Extract the (X, Y) coordinate from the center of the cell holding the provided text.  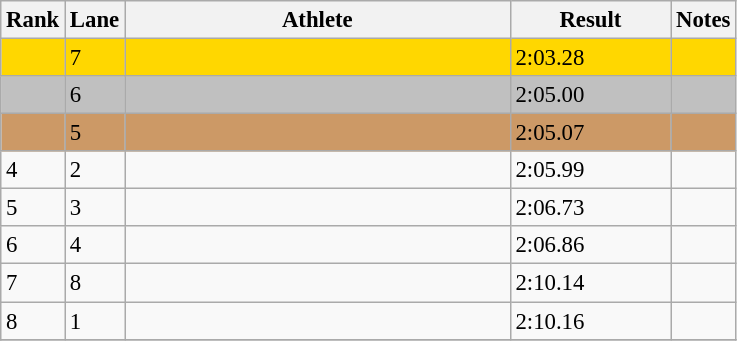
Lane (95, 20)
2:05.00 (590, 95)
2:03.28 (590, 58)
Result (590, 20)
2:10.14 (590, 283)
2 (95, 170)
Rank (33, 20)
2:10.16 (590, 321)
Notes (704, 20)
2:06.73 (590, 208)
2:05.99 (590, 170)
3 (95, 208)
2:05.07 (590, 133)
1 (95, 321)
2:06.86 (590, 245)
Athlete (318, 20)
